Return the (X, Y) coordinate for the center point of the cell that contains the specified text.  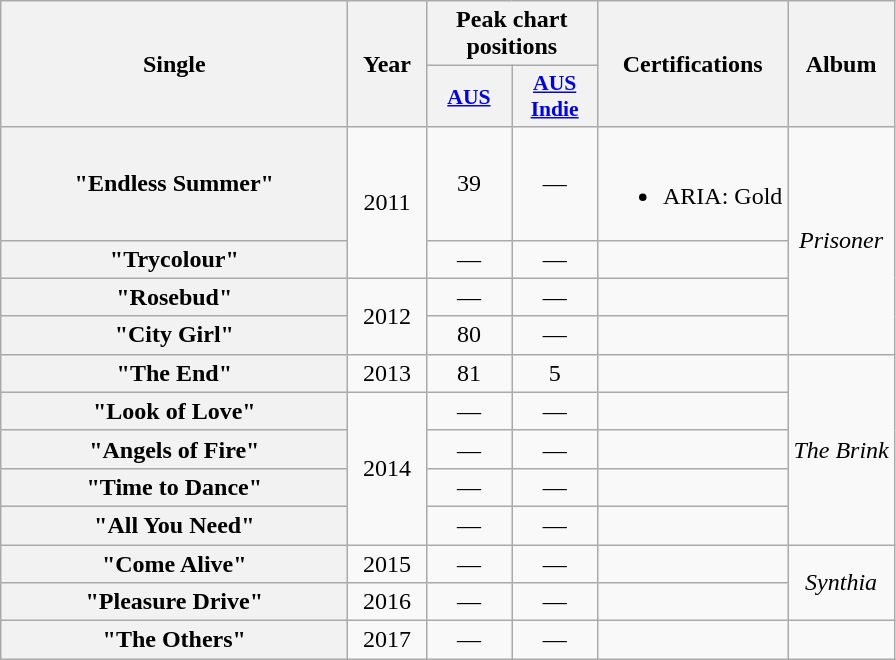
Year (387, 64)
2017 (387, 640)
39 (469, 184)
2013 (387, 373)
Synthia (841, 582)
"Pleasure Drive" (174, 602)
Single (174, 64)
"Rosebud" (174, 297)
Certifications (692, 64)
2014 (387, 468)
The Brink (841, 449)
2012 (387, 316)
ARIA: Gold (692, 184)
"Come Alive" (174, 563)
"Time to Dance" (174, 487)
"Angels of Fire" (174, 449)
2011 (387, 202)
"City Girl" (174, 335)
Peak chart positions (512, 34)
"Trycolour" (174, 259)
"All You Need" (174, 525)
80 (469, 335)
Album (841, 64)
Prisoner (841, 240)
AUS (469, 96)
81 (469, 373)
"Endless Summer" (174, 184)
AUSIndie (555, 96)
"Look of Love" (174, 411)
2016 (387, 602)
"The Others" (174, 640)
"The End" (174, 373)
2015 (387, 563)
5 (555, 373)
